Output the [x, y] coordinate of the center of the cell containing the given text.  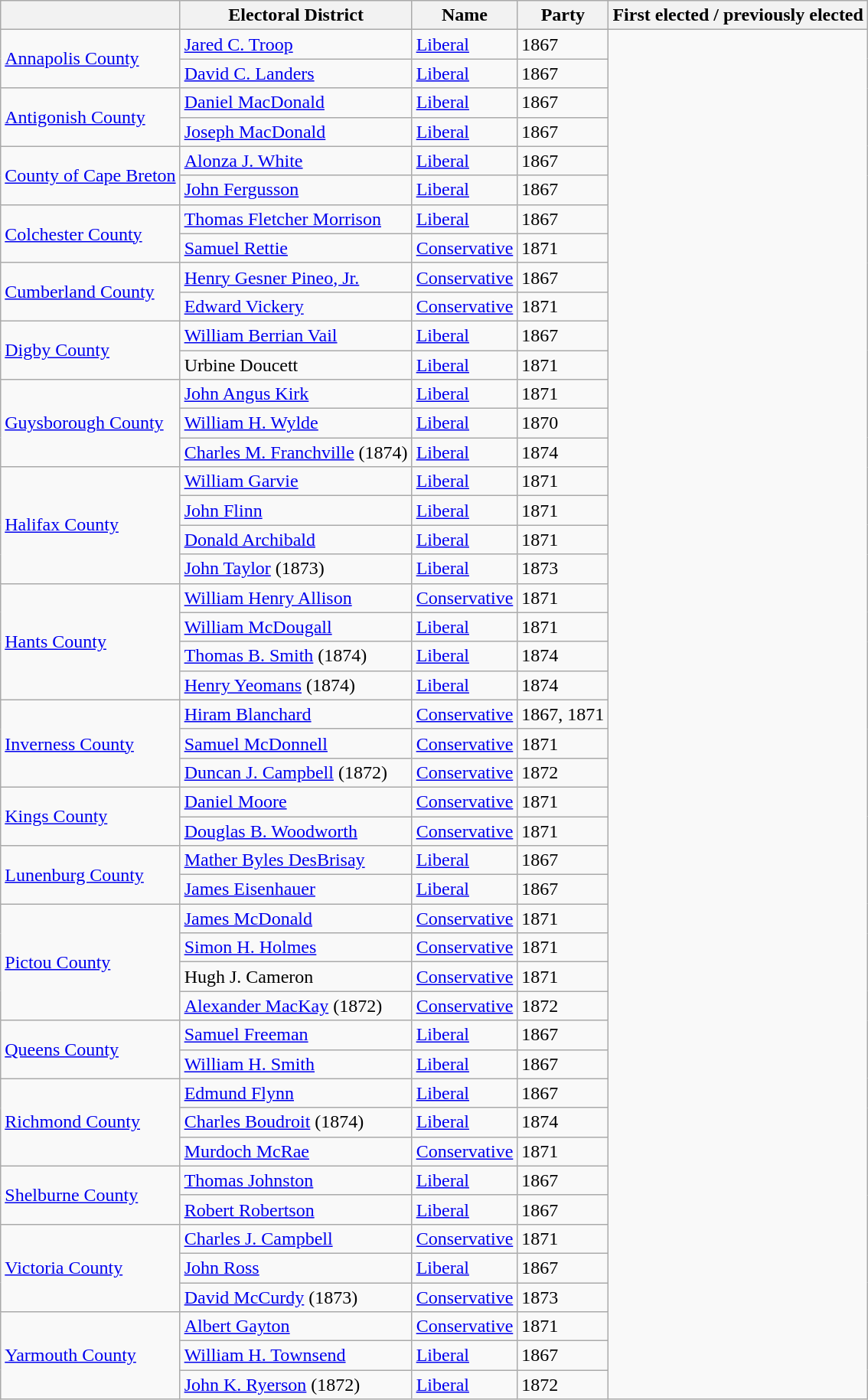
Richmond County [90, 1122]
1870 [563, 423]
William Berrian Vail [295, 335]
Hants County [90, 641]
Name [465, 15]
William Henry Allison [295, 598]
Alexander MacKay (1872) [295, 1006]
Electoral District [295, 15]
Robert Robertson [295, 1209]
1867, 1871 [563, 714]
Henry Yeomans (1874) [295, 685]
Mather Byles DesBrisay [295, 860]
Henry Gesner Pineo, Jr. [295, 277]
Charles Boudroit (1874) [295, 1122]
Guysborough County [90, 423]
Thomas Fletcher Morrison [295, 219]
Pictou County [90, 962]
Inverness County [90, 743]
Daniel Moore [295, 801]
John Angus Kirk [295, 394]
Edward Vickery [295, 306]
Duncan J. Campbell (1872) [295, 772]
William H. Townsend [295, 1356]
Colchester County [90, 233]
Lunenburg County [90, 875]
James Eisenhauer [295, 889]
Shelburne County [90, 1195]
Jared C. Troop [295, 44]
Samuel McDonnell [295, 743]
Thomas Johnston [295, 1180]
Charles M. Franchville (1874) [295, 452]
Hiram Blanchard [295, 714]
James McDonald [295, 919]
Joseph MacDonald [295, 132]
John Flinn [295, 511]
William H. Smith [295, 1064]
Douglas B. Woodworth [295, 831]
Yarmouth County [90, 1356]
Charles J. Campbell [295, 1238]
David C. Landers [295, 73]
Queens County [90, 1049]
Antigonish County [90, 117]
John K. Ryerson (1872) [295, 1385]
John Fergusson [295, 190]
Urbine Doucett [295, 365]
John Taylor (1873) [295, 569]
Hugh J. Cameron [295, 977]
Halifax County [90, 525]
Samuel Rettie [295, 248]
Simon H. Holmes [295, 948]
County of Cape Breton [90, 175]
Albert Gayton [295, 1327]
First elected / previously elected [738, 15]
Thomas B. Smith (1874) [295, 656]
Cumberland County [90, 292]
Kings County [90, 816]
John Ross [295, 1268]
William Garvie [295, 481]
David McCurdy (1873) [295, 1297]
Murdoch McRae [295, 1151]
Digby County [90, 350]
Alonza J. White [295, 161]
Samuel Freeman [295, 1035]
Donald Archibald [295, 540]
Victoria County [90, 1268]
Annapolis County [90, 59]
Daniel MacDonald [295, 103]
William McDougall [295, 627]
William H. Wylde [295, 423]
Party [563, 15]
Edmund Flynn [295, 1093]
